Return (X, Y) of the center of cell containing provided text 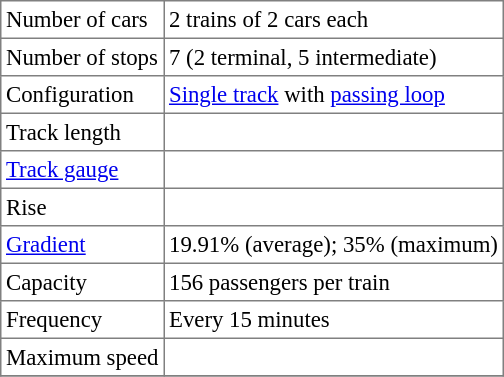
Rise (82, 207)
Track length (82, 132)
Number of stops (82, 57)
7 (2 terminal, 5 intermediate) (334, 57)
Configuration (82, 95)
Track gauge (82, 170)
Every 15 minutes (334, 320)
Frequency (82, 320)
2 trains of 2 cars each (334, 20)
Gradient (82, 245)
Single track with passing loop (334, 95)
156 passengers per train (334, 282)
Number of cars (82, 20)
Capacity (82, 282)
Maximum speed (82, 357)
19.91% (average); 35% (maximum) (334, 245)
